From the cell containing the given text, extract its center point as (x, y) coordinate. 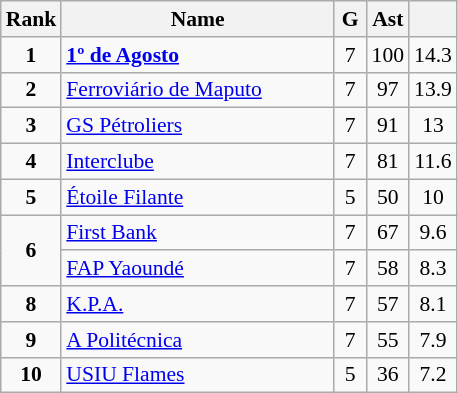
Interclube (198, 162)
7.2 (433, 375)
8 (32, 304)
8.1 (433, 304)
A Politécnica (198, 340)
G (350, 19)
50 (388, 197)
Rank (32, 19)
First Bank (198, 233)
Étoile Filante (198, 197)
81 (388, 162)
14.3 (433, 55)
3 (32, 126)
Ferroviário de Maputo (198, 90)
1º de Agosto (198, 55)
36 (388, 375)
13 (433, 126)
FAP Yaoundé (198, 269)
58 (388, 269)
11.6 (433, 162)
13.9 (433, 90)
67 (388, 233)
100 (388, 55)
4 (32, 162)
Ast (388, 19)
USIU Flames (198, 375)
91 (388, 126)
8.3 (433, 269)
55 (388, 340)
57 (388, 304)
9.6 (433, 233)
6 (32, 250)
Name (198, 19)
1 (32, 55)
GS Pétroliers (198, 126)
97 (388, 90)
K.P.A. (198, 304)
2 (32, 90)
9 (32, 340)
7.9 (433, 340)
